Extract the [x, y] coordinate from the center of the cell holding the provided text.  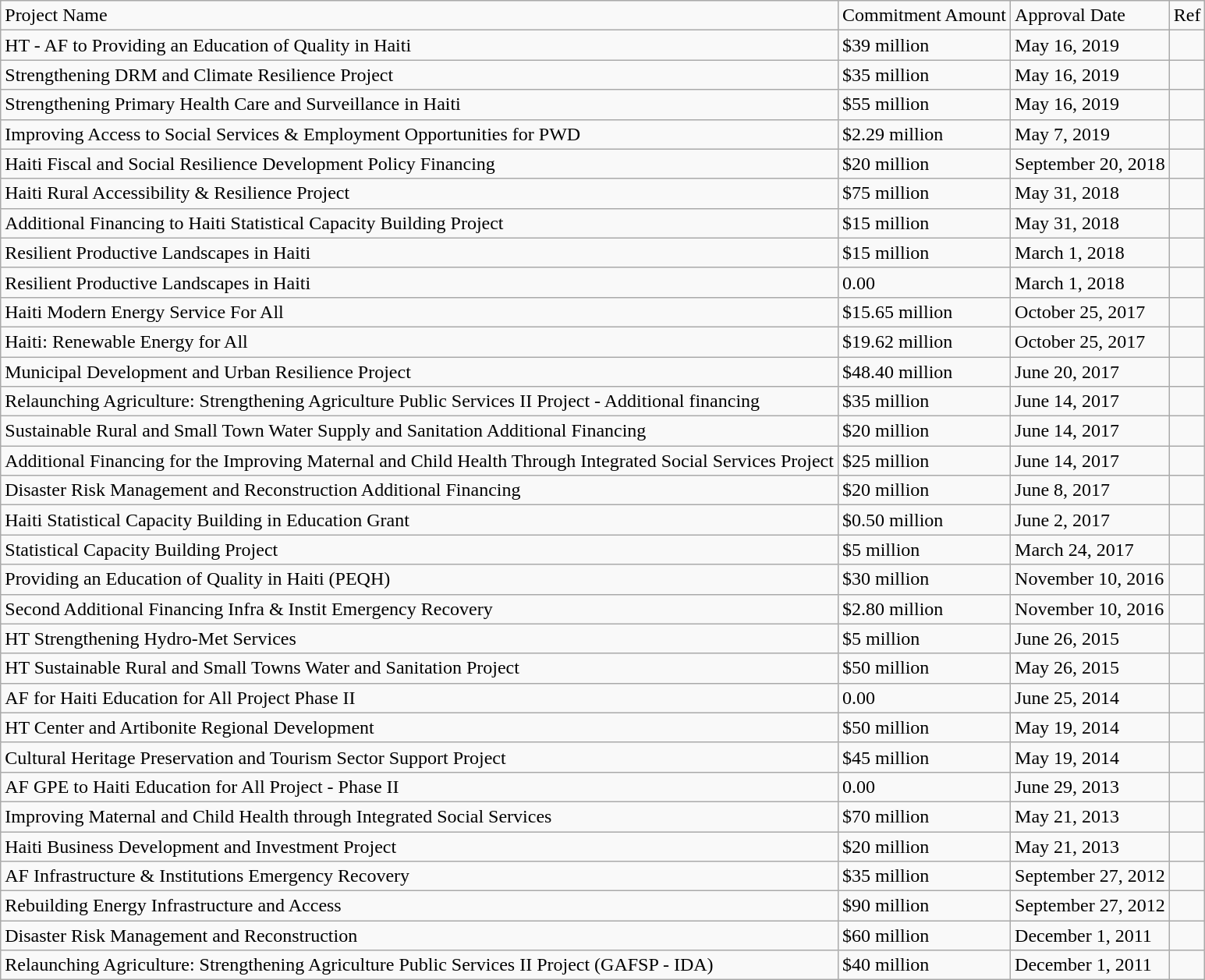
Commitment Amount [923, 16]
$0.50 million [923, 520]
AF for Haiti Education for All Project Phase II [420, 698]
Relaunching Agriculture: Strengthening Agriculture Public Services II Project - Additional financing [420, 402]
March 24, 2017 [1090, 550]
Haiti: Renewable Energy for All [420, 341]
Disaster Risk Management and Reconstruction [420, 936]
Disaster Risk Management and Reconstruction Additional Financing [420, 490]
June 25, 2014 [1090, 698]
$15.65 million [923, 312]
$2.29 million [923, 134]
HT Sustainable Rural and Small Towns Water and Sanitation Project [420, 668]
Haiti Rural Accessibility & Resilience Project [420, 193]
Strengthening Primary Health Care and Surveillance in Haiti [420, 104]
Ref [1187, 16]
September 20, 2018 [1090, 164]
HT - AF to Providing an Education of Quality in Haiti [420, 45]
Municipal Development and Urban Resilience Project [420, 372]
$60 million [923, 936]
June 20, 2017 [1090, 372]
June 29, 2013 [1090, 787]
$30 million [923, 579]
AF GPE to Haiti Education for All Project - Phase II [420, 787]
Approval Date [1090, 16]
$55 million [923, 104]
Additional Financing for the Improving Maternal and Child Health Through Integrated Social Services Project [420, 461]
June 26, 2015 [1090, 639]
Haiti Business Development and Investment Project [420, 846]
HT Center and Artibonite Regional Development [420, 727]
AF Infrastructure & Institutions Emergency Recovery [420, 876]
Haiti Modern Energy Service For All [420, 312]
HT Strengthening Hydro-Met Services [420, 639]
$70 million [923, 816]
Improving Access to Social Services & Employment Opportunities for PWD [420, 134]
$45 million [923, 757]
May 26, 2015 [1090, 668]
Statistical Capacity Building Project [420, 550]
Providing an Education of Quality in Haiti (PEQH) [420, 579]
June 2, 2017 [1090, 520]
$75 million [923, 193]
Improving Maternal and Child Health through Integrated Social Services [420, 816]
Haiti Fiscal and Social Resilience Development Policy Financing [420, 164]
Second Additional Financing Infra & Instit Emergency Recovery [420, 609]
$25 million [923, 461]
Haiti Statistical Capacity Building in Education Grant [420, 520]
Relaunching Agriculture: Strengthening Agriculture Public Services II Project (GAFSP - IDA) [420, 965]
$2.80 million [923, 609]
$40 million [923, 965]
Strengthening DRM and Climate Resilience Project [420, 75]
Rebuilding Energy Infrastructure and Access [420, 906]
Cultural Heritage Preservation and Tourism Sector Support Project [420, 757]
Project Name [420, 16]
$19.62 million [923, 341]
Additional Financing to Haiti Statistical Capacity Building Project [420, 223]
Sustainable Rural and Small Town Water Supply and Sanitation Additional Financing [420, 431]
June 8, 2017 [1090, 490]
$39 million [923, 45]
$48.40 million [923, 372]
$90 million [923, 906]
May 7, 2019 [1090, 134]
